Return (x, y) of the center of cell containing provided text 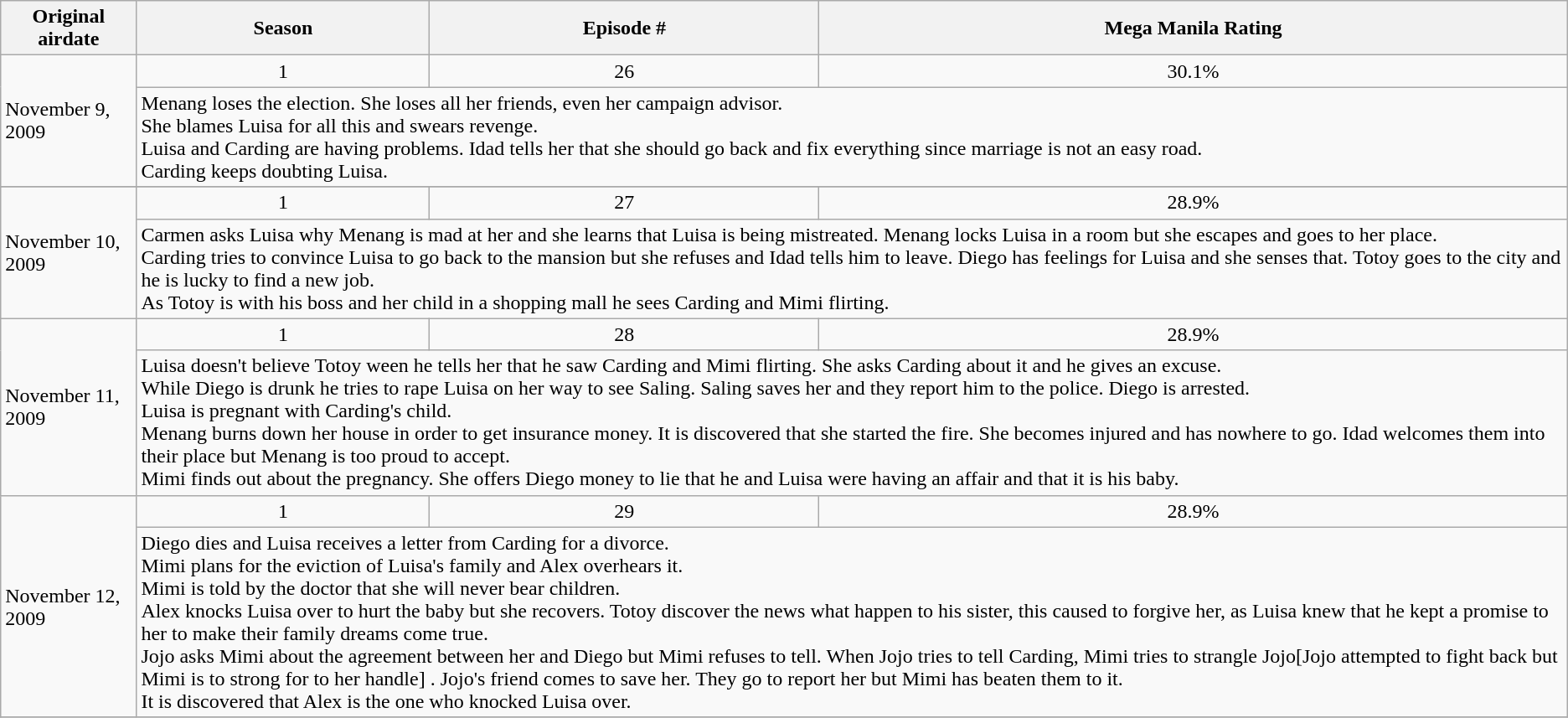
29 (625, 511)
28 (625, 334)
27 (625, 203)
26 (625, 71)
November 12, 2009 (69, 607)
Episode # (625, 28)
Season (283, 28)
Original airdate (69, 28)
Mega Manila Rating (1193, 28)
November 9, 2009 (69, 121)
November 10, 2009 (69, 253)
November 11, 2009 (69, 407)
30.1% (1193, 71)
